Identify which cell holds the provided text, then report its [X, Y] central coordinate. 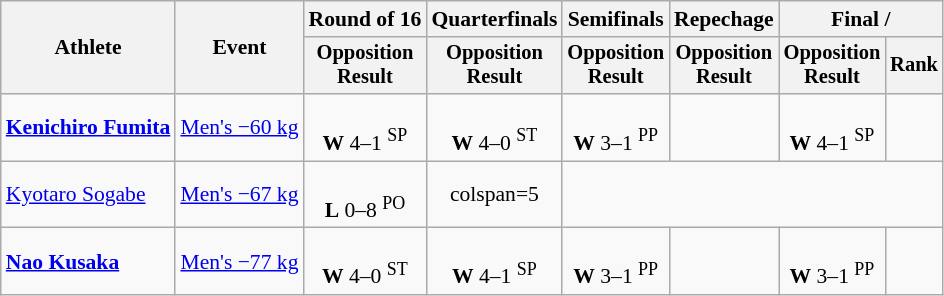
Men's −67 kg [239, 194]
Event [239, 48]
Semifinals [616, 19]
Final / [861, 19]
Round of 16 [366, 19]
Men's −60 kg [239, 128]
Kyotaro Sogabe [88, 194]
Kenichiro Fumita [88, 128]
Athlete [88, 48]
Men's −77 kg [239, 262]
Rank [914, 66]
Repechage [724, 19]
colspan=5 [494, 194]
Nao Kusaka [88, 262]
Quarterfinals [494, 19]
L 0–8 PO [366, 194]
